Capture the cell that displays the provided text and extract its [x, y] central coordinate. 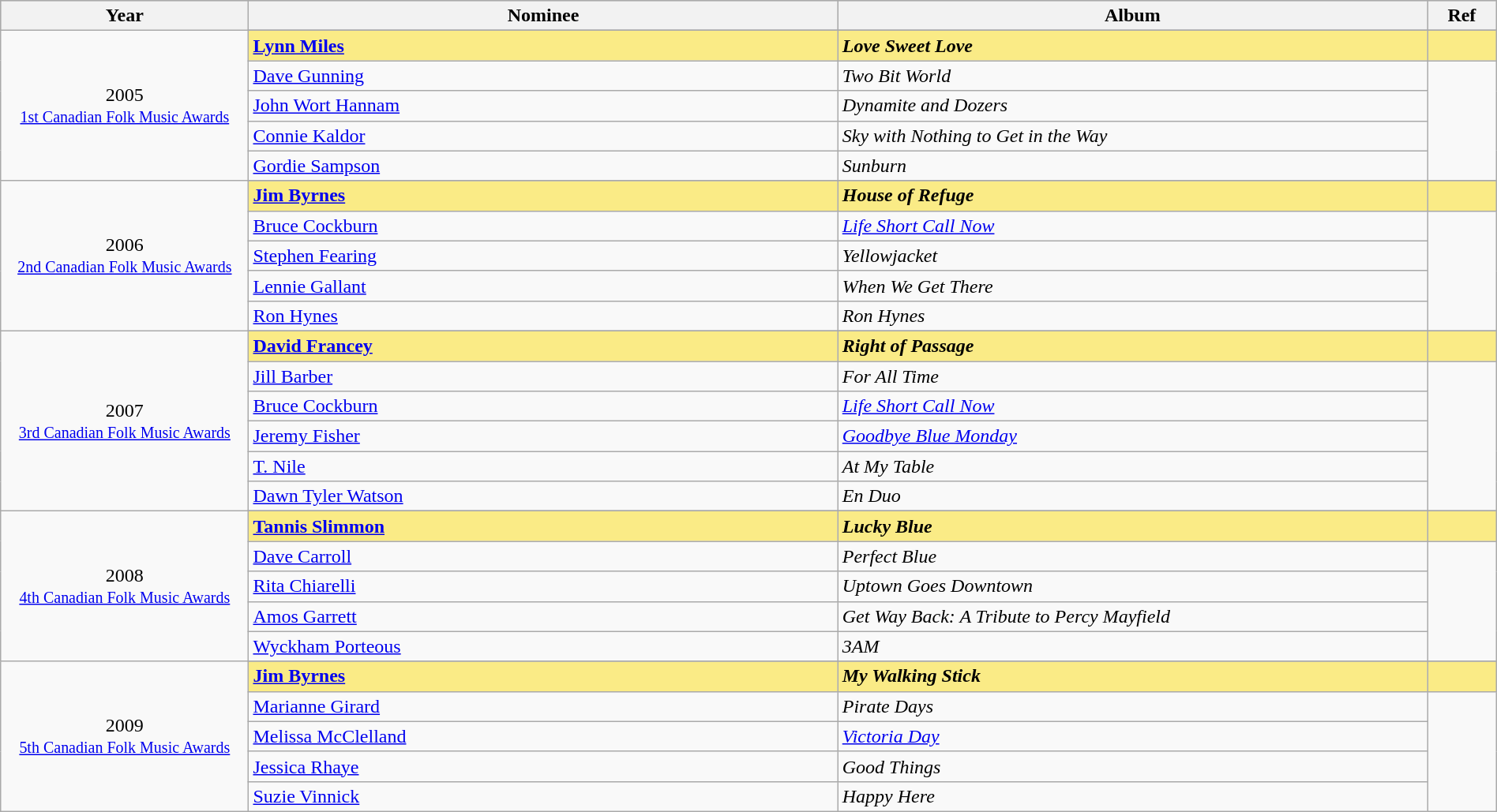
2007 3rd Canadian Folk Music Awards [125, 421]
3AM [1132, 646]
Stephen Fearing [543, 256]
T. Nile [543, 466]
For All Time [1132, 376]
David Francey [543, 346]
Jill Barber [543, 376]
Connie Kaldor [543, 136]
Love Sweet Love [1132, 46]
Lucky Blue [1132, 526]
Year [125, 16]
Uptown Goes Downtown [1132, 586]
Nominee [543, 16]
2005 1st Canadian Folk Music Awards [125, 106]
2009 5th Canadian Folk Music Awards [125, 736]
Right of Passage [1132, 346]
2006 2nd Canadian Folk Music Awards [125, 256]
2008 4th Canadian Folk Music Awards [125, 586]
Gordie Sampson [543, 166]
Suzie Vinnick [543, 796]
Jeremy Fisher [543, 436]
Dave Carroll [543, 556]
Ref [1462, 16]
Get Way Back: A Tribute to Percy Mayfield [1132, 616]
Tannis Slimmon [543, 526]
Goodbye Blue Monday [1132, 436]
Marianne Girard [543, 706]
Lynn Miles [543, 46]
Lennie Gallant [543, 286]
Wyckham Porteous [543, 646]
Pirate Days [1132, 706]
Dave Gunning [543, 76]
Rita Chiarelli [543, 586]
Jessica Rhaye [543, 766]
Melissa McClelland [543, 736]
When We Get There [1132, 286]
Amos Garrett [543, 616]
Two Bit World [1132, 76]
Sky with Nothing to Get in the Way [1132, 136]
Good Things [1132, 766]
Happy Here [1132, 796]
Dynamite and Dozers [1132, 106]
My Walking Stick [1132, 676]
Victoria Day [1132, 736]
Perfect Blue [1132, 556]
Dawn Tyler Watson [543, 496]
Sunburn [1132, 166]
Yellowjacket [1132, 256]
Album [1132, 16]
En Duo [1132, 496]
John Wort Hannam [543, 106]
House of Refuge [1132, 196]
At My Table [1132, 466]
